Capture the cell that displays the provided text and extract its [X, Y] central coordinate. 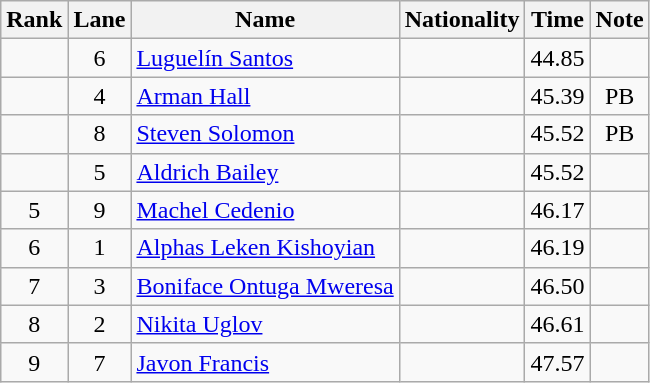
Rank [34, 20]
47.57 [558, 362]
Nationality [462, 20]
46.17 [558, 210]
Javon Francis [265, 362]
Luguelín Santos [265, 58]
Note [620, 20]
Aldrich Bailey [265, 172]
1 [100, 248]
Steven Solomon [265, 134]
Lane [100, 20]
45.39 [558, 96]
46.50 [558, 286]
2 [100, 324]
Machel Cedenio [265, 210]
3 [100, 286]
Boniface Ontuga Mweresa [265, 286]
46.61 [558, 324]
Arman Hall [265, 96]
Nikita Uglov [265, 324]
4 [100, 96]
46.19 [558, 248]
Alphas Leken Kishoyian [265, 248]
Time [558, 20]
Name [265, 20]
44.85 [558, 58]
